Determine the [X, Y] coordinate at the center of the cell enclosing the given text.  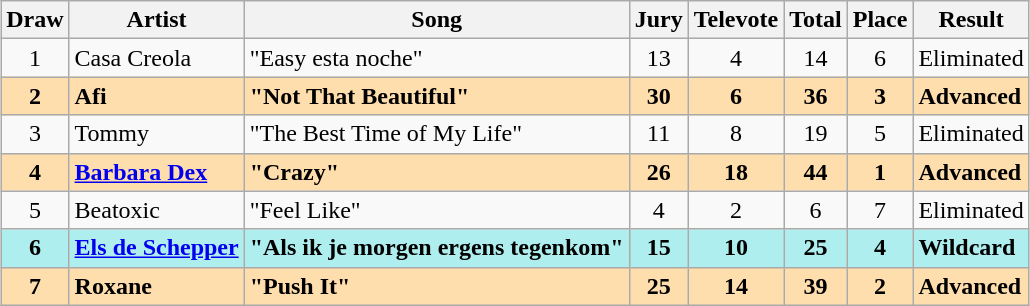
36 [816, 96]
Jury [658, 20]
Roxane [156, 286]
Beatoxic [156, 210]
Song [436, 20]
Place [880, 20]
Wildcard [971, 248]
Tommy [156, 134]
"Als ik je morgen ergens tegenkom" [436, 248]
8 [736, 134]
10 [736, 248]
Draw [35, 20]
"Feel Like" [436, 210]
"Easy esta noche" [436, 58]
"The Best Time of My Life" [436, 134]
"Crazy" [436, 172]
Barbara Dex [156, 172]
19 [816, 134]
44 [816, 172]
Televote [736, 20]
39 [816, 286]
Els de Schepper [156, 248]
Casa Creola [156, 58]
Afi [156, 96]
"Push It" [436, 286]
30 [658, 96]
"Not That Beautiful" [436, 96]
18 [736, 172]
Result [971, 20]
13 [658, 58]
Total [816, 20]
Artist [156, 20]
26 [658, 172]
15 [658, 248]
11 [658, 134]
